Output the [x, y] coordinate of the center of the cell containing the given text.  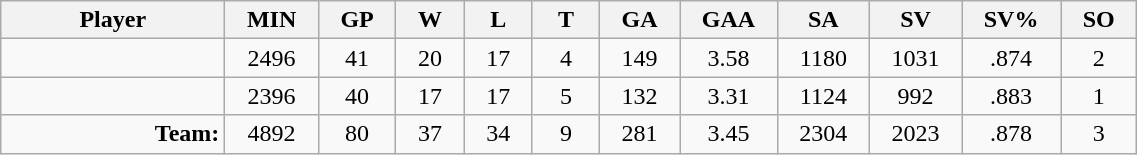
.878 [1012, 134]
T [566, 20]
3.58 [729, 58]
L [498, 20]
Team: [113, 134]
MIN [272, 20]
2 [1099, 58]
GAA [729, 20]
281 [640, 134]
132 [640, 96]
3.45 [729, 134]
3 [1099, 134]
149 [640, 58]
9 [566, 134]
3.31 [729, 96]
1124 [823, 96]
.874 [1012, 58]
SO [1099, 20]
34 [498, 134]
41 [357, 58]
40 [357, 96]
992 [915, 96]
80 [357, 134]
4 [566, 58]
2496 [272, 58]
4892 [272, 134]
37 [430, 134]
1 [1099, 96]
W [430, 20]
GP [357, 20]
2304 [823, 134]
Player [113, 20]
SA [823, 20]
2023 [915, 134]
1180 [823, 58]
.883 [1012, 96]
5 [566, 96]
1031 [915, 58]
20 [430, 58]
2396 [272, 96]
SV [915, 20]
SV% [1012, 20]
GA [640, 20]
